Identify which cell holds the provided text, then report its (x, y) central coordinate. 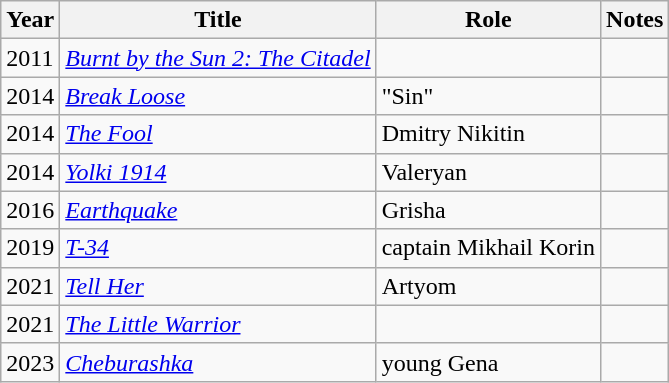
Notes (635, 20)
The Fool (218, 134)
captain Mikhail Korin (488, 248)
2016 (30, 210)
Tell Her (218, 286)
Title (218, 20)
Yolki 1914 (218, 172)
2011 (30, 58)
T-34 (218, 248)
Year (30, 20)
Break Loose (218, 96)
young Gena (488, 362)
2023 (30, 362)
Cheburashka (218, 362)
2019 (30, 248)
Role (488, 20)
Valeryan (488, 172)
"Sin" (488, 96)
Burnt by the Sun 2: The Citadel (218, 58)
Grisha (488, 210)
Dmitry Nikitin (488, 134)
Artyom (488, 286)
The Little Warrior (218, 324)
Earthquake (218, 210)
